Return [X, Y] of the center of cell containing provided text 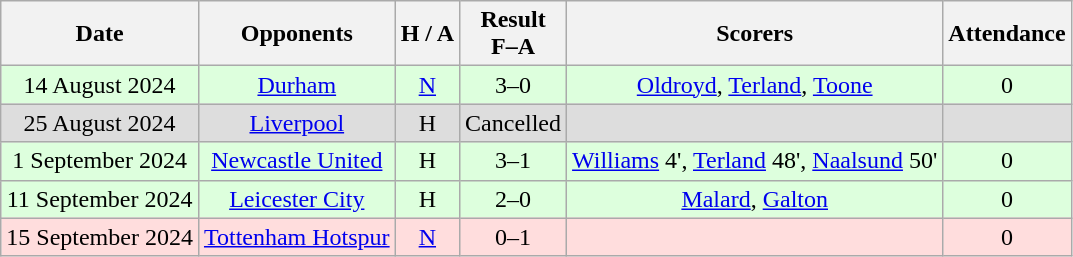
H / A [427, 34]
Date [100, 34]
Newcastle United [296, 161]
3–1 [514, 161]
Scorers [755, 34]
ResultF–A [514, 34]
3–0 [514, 85]
1 September 2024 [100, 161]
Cancelled [514, 123]
2–0 [514, 199]
Durham [296, 85]
15 September 2024 [100, 237]
0–1 [514, 237]
Attendance [1007, 34]
Malard, Galton [755, 199]
Tottenham Hotspur [296, 237]
Opponents [296, 34]
Leicester City [296, 199]
11 September 2024 [100, 199]
Liverpool [296, 123]
Williams 4', Terland 48', Naalsund 50' [755, 161]
25 August 2024 [100, 123]
14 August 2024 [100, 85]
Oldroyd, Terland, Toone [755, 85]
